Determine the [x, y] coordinate at the center of the cell enclosing the given text.  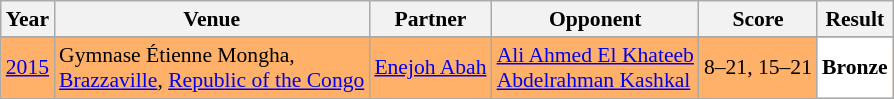
Venue [212, 19]
Opponent [596, 19]
Year [28, 19]
Gymnase Étienne Mongha,Brazzaville, Republic of the Congo [212, 68]
Enejoh Abah [430, 68]
2015 [28, 68]
Partner [430, 19]
Result [855, 19]
Ali Ahmed El Khateeb Abdelrahman Kashkal [596, 68]
Score [758, 19]
Bronze [855, 68]
8–21, 15–21 [758, 68]
